Provide the [X, Y] coordinate of the cell's center where the given text is located.  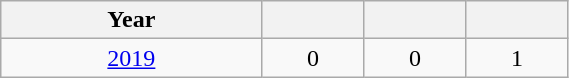
1 [517, 58]
Year [132, 20]
2019 [132, 58]
